Identify which cell holds the provided text, then report its [X, Y] central coordinate. 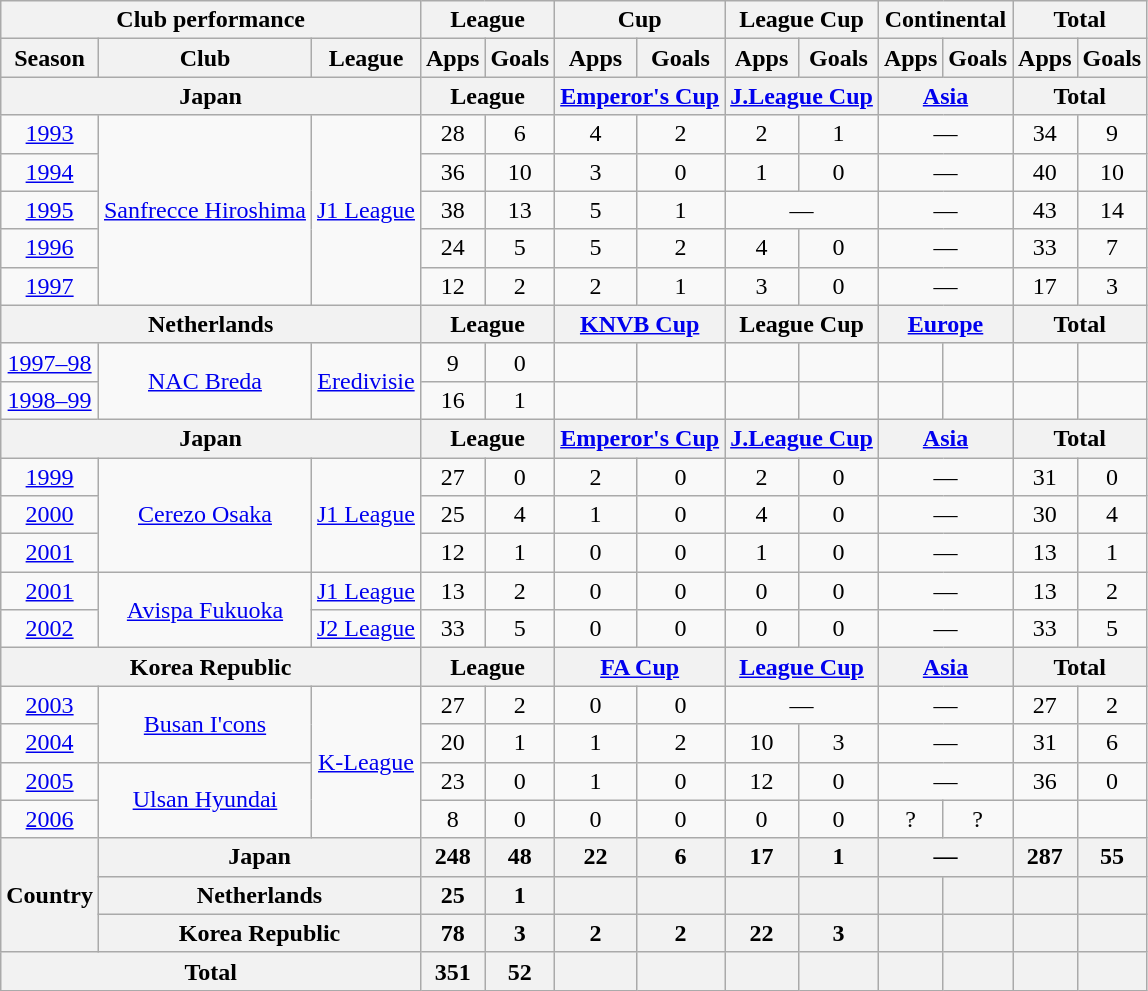
Club performance [211, 20]
28 [452, 134]
20 [452, 743]
1993 [50, 134]
1994 [50, 172]
2005 [50, 781]
1997 [50, 286]
14 [1112, 210]
7 [1112, 248]
24 [452, 248]
43 [1045, 210]
287 [1045, 857]
1995 [50, 210]
Eredivisie [366, 381]
1998–99 [50, 400]
30 [1045, 515]
Sanfrecce Hiroshima [204, 210]
1996 [50, 248]
Avispa Fukuoka [204, 610]
248 [452, 857]
351 [452, 971]
23 [452, 781]
2000 [50, 515]
16 [452, 400]
NAC Breda [204, 381]
FA Cup [640, 667]
Ulsan Hyundai [204, 800]
Europe [945, 324]
Country [50, 895]
55 [1112, 857]
8 [452, 819]
1999 [50, 477]
Continental [945, 20]
1997–98 [50, 362]
Club [204, 58]
J2 League [366, 629]
38 [452, 210]
K-League [366, 762]
48 [520, 857]
Cup [640, 20]
2003 [50, 705]
2002 [50, 629]
78 [452, 933]
Cerezo Osaka [204, 515]
Season [50, 58]
2004 [50, 743]
2006 [50, 819]
Busan I'cons [204, 724]
34 [1045, 134]
KNVB Cup [640, 324]
52 [520, 971]
40 [1045, 172]
